Identify which cell holds the provided text, then report its (x, y) central coordinate. 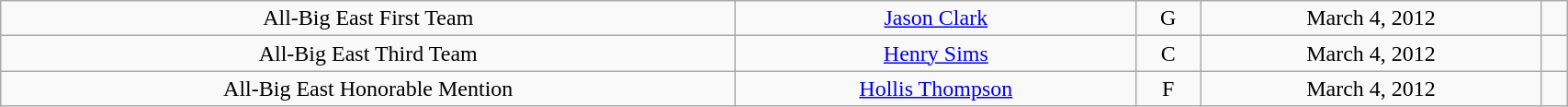
C (1168, 53)
F (1168, 89)
G (1168, 18)
All-Big East First Team (368, 18)
Henry Sims (936, 53)
All-Big East Third Team (368, 53)
All-Big East Honorable Mention (368, 89)
Hollis Thompson (936, 89)
Jason Clark (936, 18)
